Find where the given text appears and provide that cell's center as (x, y) coordinate. 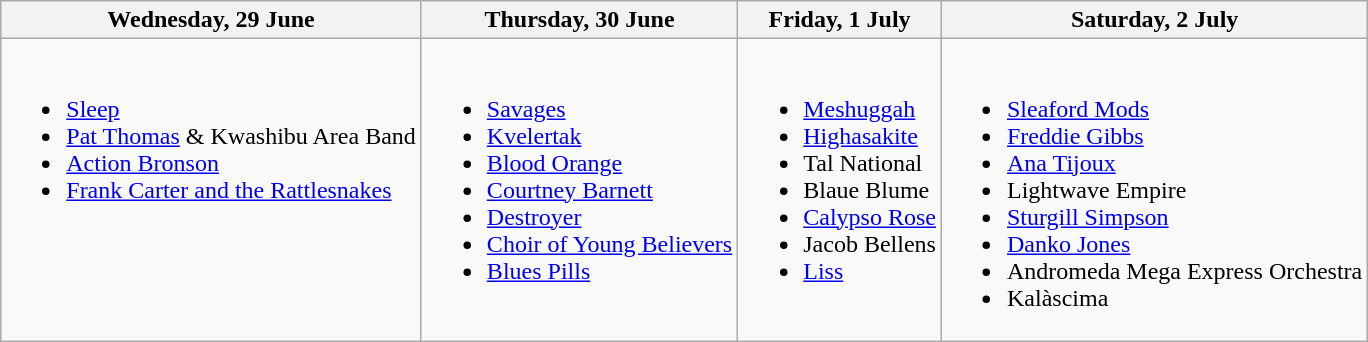
Friday, 1 July (840, 20)
Wednesday, 29 June (212, 20)
SavagesKvelertakBlood OrangeCourtney BarnettDestroyerChoir of Young BelieversBlues Pills (579, 190)
Thursday, 30 June (579, 20)
MeshuggahHighasakiteTal NationalBlaue BlumeCalypso RoseJacob BellensLiss (840, 190)
SleepPat Thomas & Kwashibu Area BandAction BronsonFrank Carter and the Rattlesnakes (212, 190)
Saturday, 2 July (1154, 20)
Sleaford ModsFreddie GibbsAna TijouxLightwave EmpireSturgill SimpsonDanko JonesAndromeda Mega Express OrchestraKalàscima (1154, 190)
